For the text-containing cell, return its midpoint in (X, Y) coordinate format. 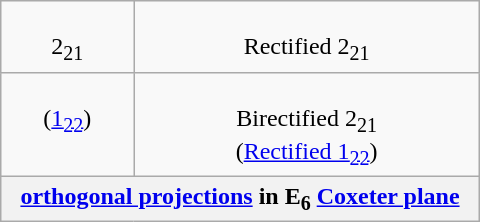
(122) (68, 124)
221 (68, 36)
Rectified 221 (306, 36)
orthogonal projections in E6 Coxeter plane (240, 199)
Birectified 221(Rectified 122) (306, 124)
